Locate the cell with the specified text and output its [X, Y] center coordinate. 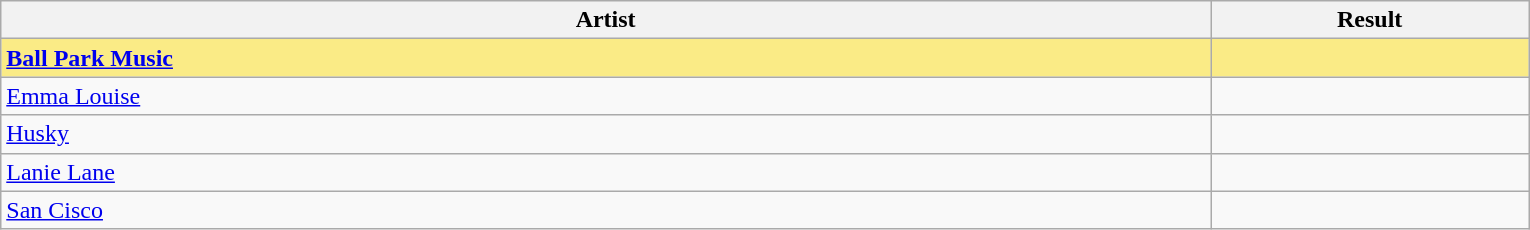
Husky [606, 134]
Artist [606, 20]
Emma Louise [606, 96]
Result [1369, 20]
Ball Park Music [606, 58]
Lanie Lane [606, 172]
San Cisco [606, 210]
